Pinpoint the cell where the given text exists, returning its [X, Y] midpoint coordinate. 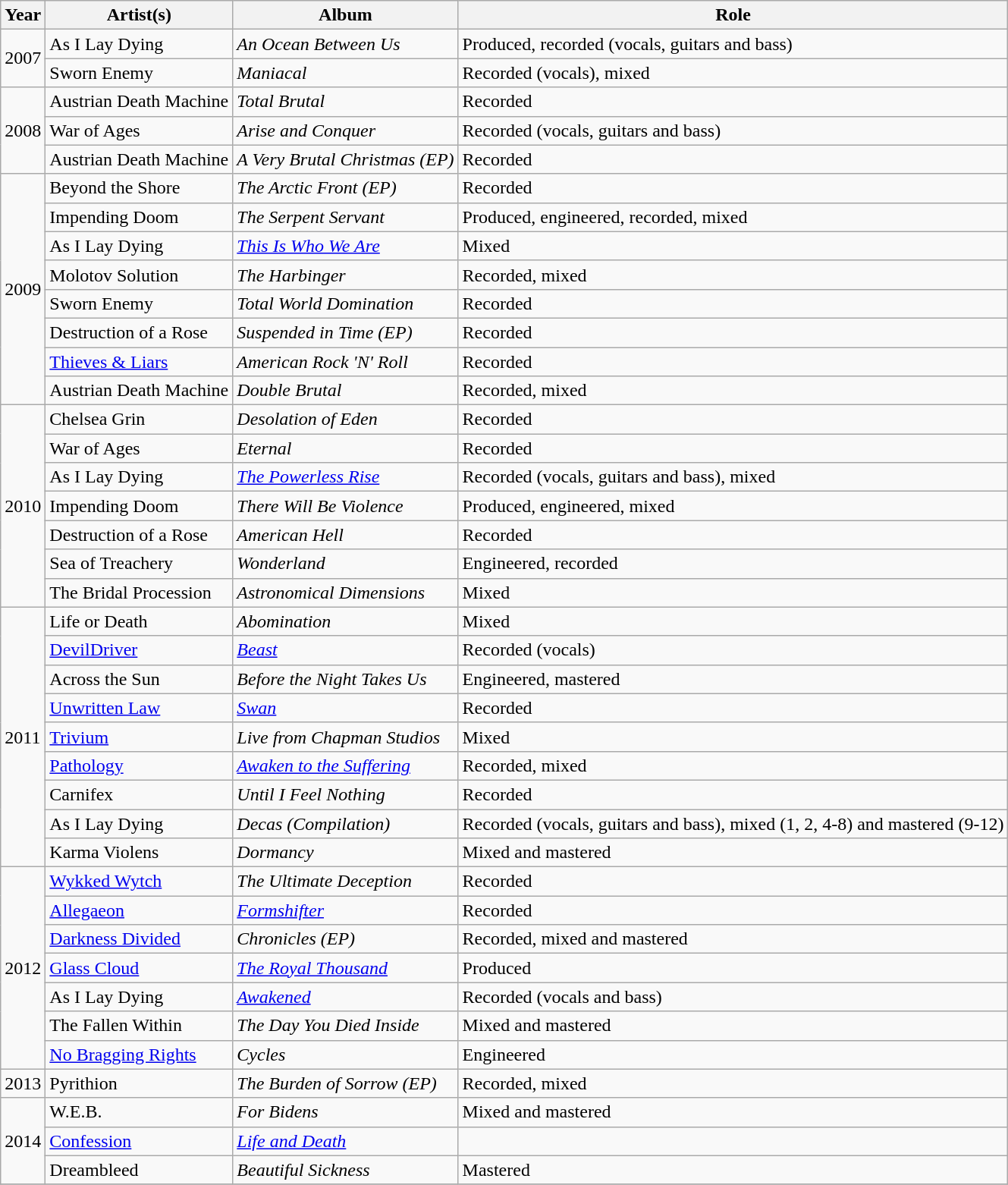
Eternal [346, 448]
Engineered [733, 1055]
Wonderland [346, 564]
Beautiful Sickness [346, 1170]
Sea of Treachery [140, 564]
Recorded, mixed and mastered [733, 939]
Molotov Solution [140, 275]
This Is Who We Are [346, 246]
For Bidens [346, 1112]
Role [733, 15]
An Ocean Between Us [346, 44]
The Burden of Sorrow (EP) [346, 1083]
American Rock 'N' Roll [346, 362]
Glass Cloud [140, 968]
Swan [346, 708]
Recorded (vocals, guitars and bass), mixed (1, 2, 4-8) and mastered (9-12) [733, 823]
Abomination [346, 621]
Engineered, mastered [733, 679]
Confession [140, 1141]
Carnifex [140, 794]
Produced, recorded (vocals, guitars and bass) [733, 44]
Before the Night Takes Us [346, 679]
The Arctic Front (EP) [346, 188]
The Royal Thousand [346, 968]
Recorded (vocals, guitars and bass) [733, 130]
Suspended in Time (EP) [346, 332]
Dormancy [346, 853]
2007 [23, 58]
Life or Death [140, 621]
2012 [23, 968]
Unwritten Law [140, 708]
The Day You Died Inside [346, 1026]
Chronicles (EP) [346, 939]
Dreambleed [140, 1170]
Artist(s) [140, 15]
There Will Be Violence [346, 506]
Astronomical Dimensions [346, 592]
Awaken to the Suffering [346, 765]
The Powerless Rise [346, 477]
Karma Violens [140, 853]
2011 [23, 737]
Darkness Divided [140, 939]
2010 [23, 506]
Total World Domination [346, 303]
Until I Feel Nothing [346, 794]
Recorded (vocals) [733, 650]
The Ultimate Deception [346, 882]
DevilDriver [140, 650]
Live from Chapman Studios [346, 737]
Total Brutal [346, 102]
Recorded (vocals and bass) [733, 997]
Awakened [346, 997]
Recorded (vocals), mixed [733, 73]
2013 [23, 1083]
Engineered, recorded [733, 564]
Produced, engineered, mixed [733, 506]
Wykked Wytch [140, 882]
American Hell [346, 535]
Produced, engineered, recorded, mixed [733, 217]
Formshifter [346, 910]
Decas (Compilation) [346, 823]
Arise and Conquer [346, 130]
Double Brutal [346, 391]
Beast [346, 650]
Cycles [346, 1055]
The Serpent Servant [346, 217]
Life and Death [346, 1141]
Album [346, 15]
W.E.B. [140, 1112]
The Harbinger [346, 275]
Produced [733, 968]
Chelsea Grin [140, 420]
The Fallen Within [140, 1026]
A Very Brutal Christmas (EP) [346, 159]
Beyond the Shore [140, 188]
Recorded (vocals, guitars and bass), mixed [733, 477]
Mastered [733, 1170]
Desolation of Eden [346, 420]
Year [23, 15]
Allegaeon [140, 910]
Pyrithion [140, 1083]
Maniacal [346, 73]
Pathology [140, 765]
2014 [23, 1141]
2009 [23, 289]
The Bridal Procession [140, 592]
2008 [23, 130]
Trivium [140, 737]
No Bragging Rights [140, 1055]
Thieves & Liars [140, 362]
Across the Sun [140, 679]
